Locate the cell with the specified text and output its (X, Y) center coordinate. 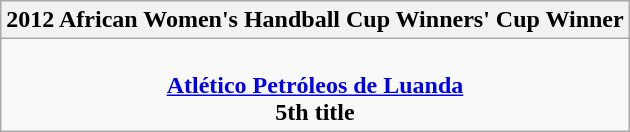
Atlético Petróleos de Luanda5th title (315, 85)
2012 African Women's Handball Cup Winners' Cup Winner (315, 20)
